Return [X, Y] of the center of cell containing provided text 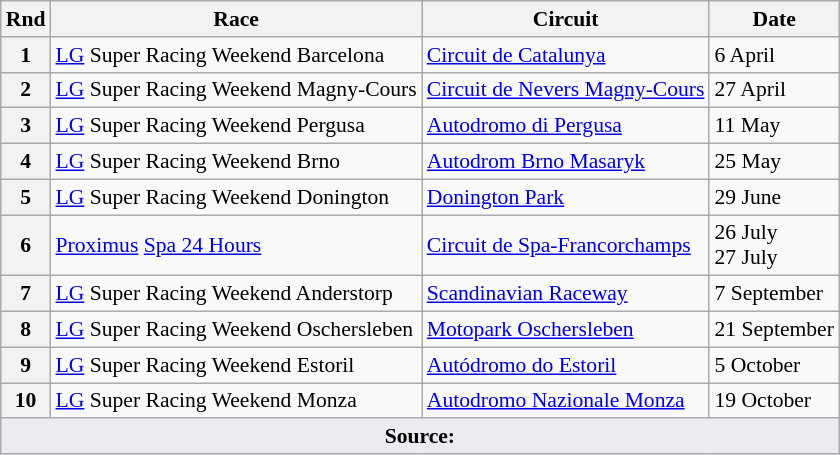
Date [774, 19]
LG Super Racing Weekend Oschersleben [236, 330]
LG Super Racing Weekend Donington [236, 197]
27 April [774, 90]
5 [26, 197]
Circuit [566, 19]
Motopark Oschersleben [566, 330]
LG Super Racing Weekend Barcelona [236, 55]
25 May [774, 162]
5 October [774, 365]
Autodromo di Pergusa [566, 126]
19 October [774, 401]
Autódromo do Estoril [566, 365]
7 September [774, 294]
Circuit de Nevers Magny-Cours [566, 90]
LG Super Racing Weekend Brno [236, 162]
8 [26, 330]
LG Super Racing Weekend Pergusa [236, 126]
6 April [774, 55]
1 [26, 55]
LG Super Racing Weekend Estoril [236, 365]
21 September [774, 330]
Rnd [26, 19]
Circuit de Catalunya [566, 55]
Race [236, 19]
Proximus Spa 24 Hours [236, 246]
Autodromo Nazionale Monza [566, 401]
26 July27 July [774, 246]
11 May [774, 126]
LG Super Racing Weekend Anderstorp [236, 294]
4 [26, 162]
LG Super Racing Weekend Monza [236, 401]
6 [26, 246]
Scandinavian Raceway [566, 294]
Source: [420, 437]
Autodrom Brno Masaryk [566, 162]
10 [26, 401]
LG Super Racing Weekend Magny-Cours [236, 90]
29 June [774, 197]
Circuit de Spa-Francorchamps [566, 246]
3 [26, 126]
9 [26, 365]
2 [26, 90]
7 [26, 294]
Donington Park [566, 197]
